Extract the [X, Y] coordinate from the center of the cell holding the provided text.  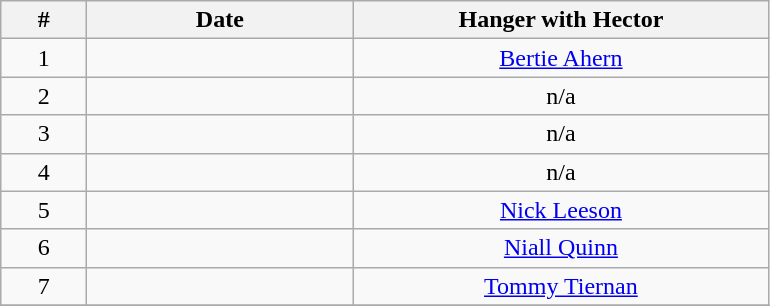
# [44, 20]
1 [44, 58]
Hanger with Hector [561, 20]
4 [44, 172]
Nick Leeson [561, 210]
6 [44, 248]
Date [220, 20]
Bertie Ahern [561, 58]
Tommy Tiernan [561, 286]
Niall Quinn [561, 248]
2 [44, 96]
7 [44, 286]
3 [44, 134]
5 [44, 210]
